For the text-containing cell, return its midpoint in (X, Y) coordinate format. 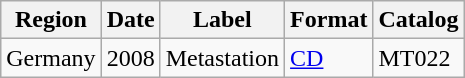
CD (329, 58)
2008 (130, 58)
MT022 (418, 58)
Metastation (222, 58)
Label (222, 20)
Germany (51, 58)
Region (51, 20)
Format (329, 20)
Catalog (418, 20)
Date (130, 20)
